Pinpoint the cell where the given text exists, returning its (x, y) midpoint coordinate. 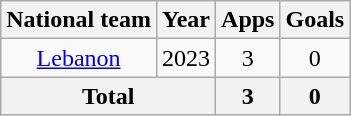
2023 (186, 58)
Total (108, 96)
Apps (248, 20)
Lebanon (79, 58)
Goals (315, 20)
Year (186, 20)
National team (79, 20)
